Return the (x, y) coordinate for the center point of the cell that contains the specified text.  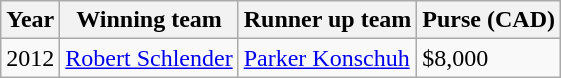
Runner up team (328, 20)
Parker Konschuh (328, 58)
Purse (CAD) (489, 20)
2012 (30, 58)
Winning team (149, 20)
Year (30, 20)
$8,000 (489, 58)
Robert Schlender (149, 58)
